Extract the (X, Y) coordinate from the center of the cell holding the provided text.  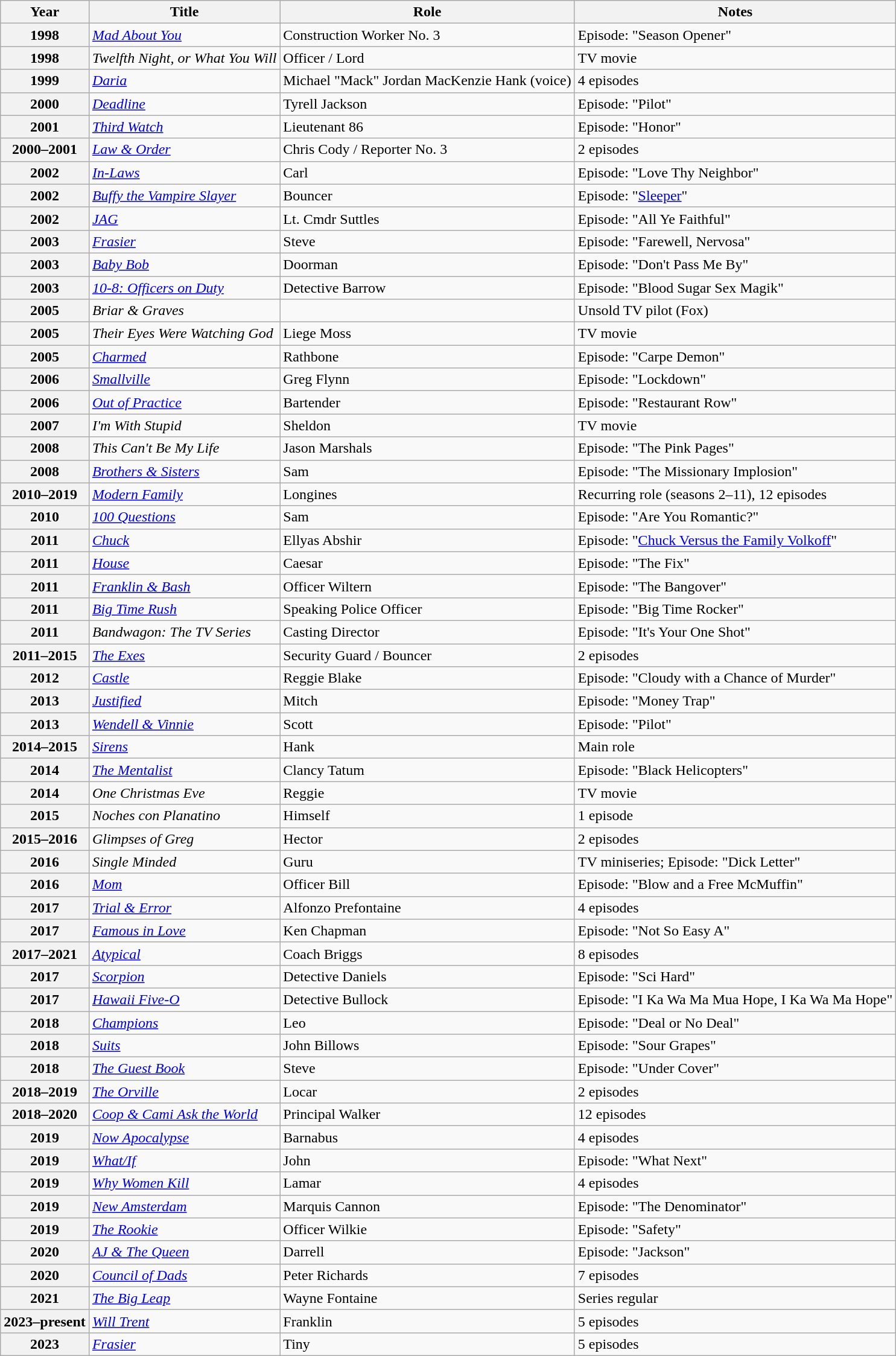
Construction Worker No. 3 (427, 35)
Episode: "The Bangover" (735, 586)
Champions (184, 1023)
Notes (735, 12)
Trial & Error (184, 908)
2010 (45, 517)
Episode: "Season Opener" (735, 35)
Episode: "The Pink Pages" (735, 448)
Now Apocalypse (184, 1138)
Detective Bullock (427, 999)
Detective Barrow (427, 288)
Daria (184, 81)
Episode: "The Denominator" (735, 1206)
Episode: "The Missionary Implosion" (735, 471)
2018–2019 (45, 1092)
Title (184, 12)
Mad About You (184, 35)
Episode: "Farewell, Nervosa" (735, 241)
Baby Bob (184, 264)
Wendell & Vinnie (184, 724)
Michael "Mack" Jordan MacKenzie Hank (voice) (427, 81)
2000 (45, 104)
Episode: "Restaurant Row" (735, 403)
Episode: "The Fix" (735, 563)
Tyrell Jackson (427, 104)
2021 (45, 1298)
Tiny (427, 1344)
2018–2020 (45, 1115)
Third Watch (184, 127)
Episode: "Safety" (735, 1229)
8 episodes (735, 953)
10-8: Officers on Duty (184, 288)
Mom (184, 885)
Episode: "Blow and a Free McMuffin" (735, 885)
2010–2019 (45, 494)
Barnabus (427, 1138)
12 episodes (735, 1115)
Alfonzo Prefontaine (427, 908)
Longines (427, 494)
Charmed (184, 357)
Security Guard / Bouncer (427, 655)
Episode: "Not So Easy A" (735, 931)
Atypical (184, 953)
Chuck (184, 540)
Justified (184, 701)
In-Laws (184, 173)
2014–2015 (45, 747)
Lt. Cmdr Suttles (427, 218)
This Can't Be My Life (184, 448)
Hawaii Five-O (184, 999)
Reggie Blake (427, 678)
Episode: "Sleeper" (735, 196)
Episode: "Sour Grapes" (735, 1046)
Locar (427, 1092)
One Christmas Eve (184, 793)
Why Women Kill (184, 1183)
Their Eyes Were Watching God (184, 334)
Episode: "Are You Romantic?" (735, 517)
2015–2016 (45, 839)
2023–present (45, 1321)
Episode: "All Ye Faithful" (735, 218)
Officer / Lord (427, 58)
Coop & Cami Ask the World (184, 1115)
Ellyas Abshir (427, 540)
Bartender (427, 403)
Episode: "I Ka Wa Ma Mua Hope, I Ka Wa Ma Hope" (735, 999)
2012 (45, 678)
Brothers & Sisters (184, 471)
Episode: "It's Your One Shot" (735, 632)
Single Minded (184, 862)
Episode: "Cloudy with a Chance of Murder" (735, 678)
Carl (427, 173)
Episode: "Carpe Demon" (735, 357)
Rathbone (427, 357)
Reggie (427, 793)
Sheldon (427, 425)
Castle (184, 678)
Series regular (735, 1298)
Bouncer (427, 196)
Episode: "Honor" (735, 127)
Unsold TV pilot (Fox) (735, 311)
2017–2021 (45, 953)
Doorman (427, 264)
Officer Bill (427, 885)
Twelfth Night, or What You Will (184, 58)
Coach Briggs (427, 953)
Detective Daniels (427, 976)
Law & Order (184, 150)
Officer Wilkie (427, 1229)
John (427, 1160)
Speaking Police Officer (427, 609)
2015 (45, 816)
Council of Dads (184, 1275)
Hector (427, 839)
House (184, 563)
1 episode (735, 816)
Episode: "Chuck Versus the Family Volkoff" (735, 540)
Episode: "Lockdown" (735, 380)
Episode: "Big Time Rocker" (735, 609)
Main role (735, 747)
Famous in Love (184, 931)
Marquis Cannon (427, 1206)
100 Questions (184, 517)
Guru (427, 862)
New Amsterdam (184, 1206)
Episode: "Sci Hard" (735, 976)
The Exes (184, 655)
The Guest Book (184, 1069)
Mitch (427, 701)
Episode: "Don't Pass Me By" (735, 264)
JAG (184, 218)
Smallville (184, 380)
TV miniseries; Episode: "Dick Letter" (735, 862)
2011–2015 (45, 655)
Buffy the Vampire Slayer (184, 196)
Modern Family (184, 494)
2007 (45, 425)
Deadline (184, 104)
Wayne Fontaine (427, 1298)
Jason Marshals (427, 448)
Will Trent (184, 1321)
John Billows (427, 1046)
Lieutenant 86 (427, 127)
Officer Wiltern (427, 586)
Greg Flynn (427, 380)
Episode: "Money Trap" (735, 701)
Episode: "Blood Sugar Sex Magik" (735, 288)
Bandwagon: The TV Series (184, 632)
AJ & The Queen (184, 1252)
Peter Richards (427, 1275)
Lamar (427, 1183)
Sirens (184, 747)
Episode: "What Next" (735, 1160)
Episode: "Love Thy Neighbor" (735, 173)
7 episodes (735, 1275)
The Big Leap (184, 1298)
Suits (184, 1046)
2023 (45, 1344)
The Orville (184, 1092)
What/If (184, 1160)
Himself (427, 816)
Scott (427, 724)
Caesar (427, 563)
Clancy Tatum (427, 770)
Chris Cody / Reporter No. 3 (427, 150)
Liege Moss (427, 334)
Recurring role (seasons 2–11), 12 episodes (735, 494)
Big Time Rush (184, 609)
2001 (45, 127)
2000–2001 (45, 150)
Hank (427, 747)
I'm With Stupid (184, 425)
The Rookie (184, 1229)
Leo (427, 1023)
The Mentalist (184, 770)
Franklin & Bash (184, 586)
Briar & Graves (184, 311)
Out of Practice (184, 403)
Noches con Planatino (184, 816)
Episode: "Black Helicopters" (735, 770)
Franklin (427, 1321)
Ken Chapman (427, 931)
Glimpses of Greg (184, 839)
Episode: "Jackson" (735, 1252)
Principal Walker (427, 1115)
1999 (45, 81)
Year (45, 12)
Episode: "Deal or No Deal" (735, 1023)
Role (427, 12)
Episode: "Under Cover" (735, 1069)
Casting Director (427, 632)
Darrell (427, 1252)
Scorpion (184, 976)
